Extract the [X, Y] coordinate from the center of the cell holding the provided text.  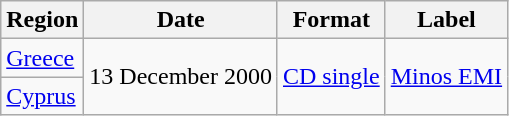
Date [181, 20]
Minos EMI [446, 77]
Format [331, 20]
Label [446, 20]
Cyprus [42, 96]
CD single [331, 77]
Region [42, 20]
13 December 2000 [181, 77]
Greece [42, 58]
